Pinpoint the cell where the given text exists, returning its [X, Y] midpoint coordinate. 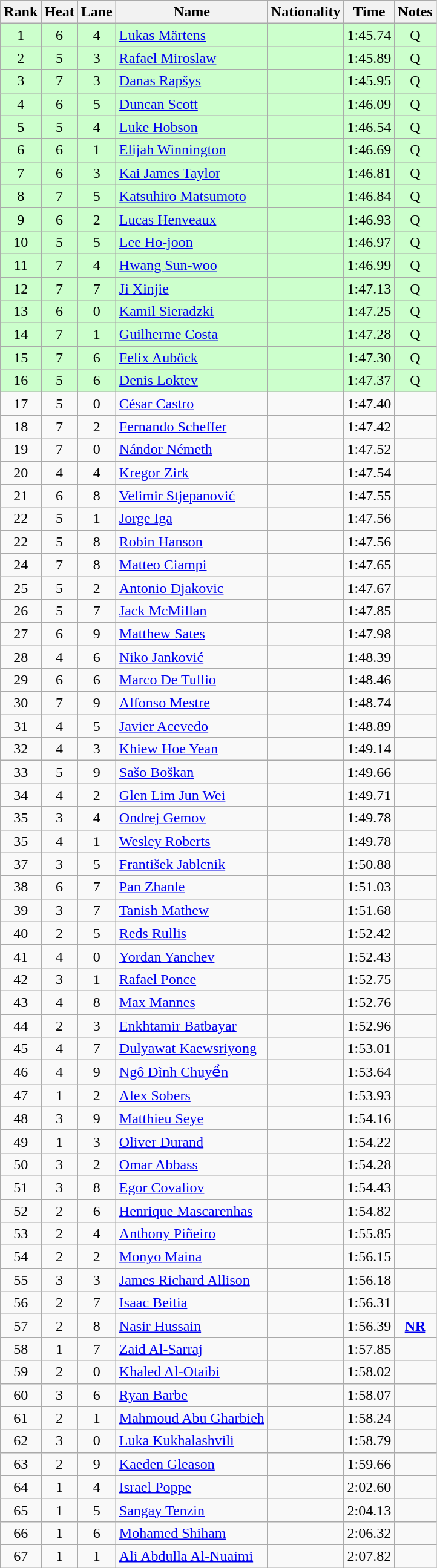
Egor Covaliov [191, 1187]
Fernando Scheffer [191, 427]
1:53.64 [369, 1072]
Matteo Ciampi [191, 565]
1:51.03 [369, 887]
1:47.65 [369, 565]
24 [21, 565]
1:59.66 [369, 1464]
1:58.24 [369, 1418]
15 [21, 358]
1:49.71 [369, 795]
Enkhtamir Batbayar [191, 1026]
49 [21, 1141]
Khaled Al-Otaibi [191, 1372]
1:47.40 [369, 404]
Luke Hobson [191, 127]
2:06.32 [369, 1533]
1:47.55 [369, 496]
Max Mannes [191, 1002]
1:46.54 [369, 127]
1:56.31 [369, 1303]
Mohamed Shiham [191, 1533]
1:48.89 [369, 726]
Kamil Sieradzki [191, 312]
Velimir Stjepanović [191, 496]
Jack McMillan [191, 611]
Tanish Mathew [191, 910]
Dulyawat Kaewsriyong [191, 1049]
Omar Abbass [191, 1164]
Lee Ho-joon [191, 242]
Niko Janković [191, 657]
1:58.02 [369, 1372]
Duncan Scott [191, 104]
1:52.43 [369, 956]
38 [21, 887]
1:47.28 [369, 335]
Felix Auböck [191, 358]
1:52.76 [369, 1002]
Zaid Al-Sarraj [191, 1349]
Robin Hanson [191, 542]
Javier Acevedo [191, 726]
28 [21, 657]
1:48.74 [369, 703]
11 [21, 265]
60 [21, 1395]
25 [21, 588]
58 [21, 1349]
Ji Xinjie [191, 289]
1:45.89 [369, 58]
51 [21, 1187]
Alex Sobers [191, 1095]
34 [21, 795]
53 [21, 1234]
1:54.22 [369, 1141]
50 [21, 1164]
Kai James Taylor [191, 173]
1:50.88 [369, 864]
1:54.16 [369, 1118]
Kaeden Gleason [191, 1464]
Rafael Miroslaw [191, 58]
1:47.37 [369, 381]
12 [21, 289]
1:56.18 [369, 1280]
37 [21, 864]
54 [21, 1257]
1:47.98 [369, 634]
26 [21, 611]
Name [191, 12]
1:54.82 [369, 1211]
1:48.39 [369, 657]
55 [21, 1280]
1:51.68 [369, 910]
1:47.42 [369, 427]
František Jablcnik [191, 864]
20 [21, 473]
Nasir Hussain [191, 1326]
Isaac Beitia [191, 1303]
Glen Lim Jun Wei [191, 795]
1:58.79 [369, 1441]
1:55.85 [369, 1234]
1:47.13 [369, 289]
45 [21, 1049]
1:53.01 [369, 1049]
Mahmoud Abu Gharbieh [191, 1418]
1:54.43 [369, 1187]
1:54.28 [369, 1164]
1:48.46 [369, 680]
1:49.14 [369, 749]
1:52.96 [369, 1026]
1:58.07 [369, 1395]
57 [21, 1326]
48 [21, 1118]
33 [21, 772]
1:47.25 [369, 312]
27 [21, 634]
1:56.39 [369, 1326]
Guilherme Costa [191, 335]
Sangay Tenzin [191, 1510]
Pan Zhanle [191, 887]
2:04.13 [369, 1510]
Reds Rullis [191, 933]
29 [21, 680]
Oliver Durand [191, 1141]
1:46.97 [369, 242]
Jorge Iga [191, 519]
Lukas Märtens [191, 35]
Ali Abdulla Al-Nuaimi [191, 1556]
Hwang Sun-woo [191, 265]
Yordan Yanchev [191, 956]
Heat [59, 12]
1:46.93 [369, 219]
1:47.67 [369, 588]
19 [21, 450]
40 [21, 933]
1:52.42 [369, 933]
Ryan Barbe [191, 1395]
1:46.99 [369, 265]
Anthony Piñeiro [191, 1234]
1:45.95 [369, 81]
James Richard Allison [191, 1280]
1:53.93 [369, 1095]
66 [21, 1533]
Monyo Maina [191, 1257]
46 [21, 1072]
18 [21, 427]
Antonio Djakovic [191, 588]
Lucas Henveaux [191, 219]
Nationality [306, 12]
1:46.09 [369, 104]
13 [21, 312]
Time [369, 12]
44 [21, 1026]
Henrique Mascarenhas [191, 1211]
65 [21, 1510]
1:57.85 [369, 1349]
62 [21, 1441]
Alfonso Mestre [191, 703]
Katsuhiro Matsumoto [191, 196]
16 [21, 381]
31 [21, 726]
Kregor Zirk [191, 473]
Matthieu Seye [191, 1118]
Sašo Boškan [191, 772]
1:56.15 [369, 1257]
1:49.66 [369, 772]
32 [21, 749]
39 [21, 910]
1:46.84 [369, 196]
43 [21, 1002]
César Castro [191, 404]
59 [21, 1372]
1:47.30 [369, 358]
61 [21, 1418]
Elijah Winnington [191, 150]
1:47.85 [369, 611]
30 [21, 703]
NR [415, 1326]
Nándor Németh [191, 450]
Ngô Đình Chuyền [191, 1072]
56 [21, 1303]
Notes [415, 12]
Matthew Sates [191, 634]
1:47.52 [369, 450]
Lane [97, 12]
21 [21, 496]
42 [21, 979]
Rank [21, 12]
Khiew Hoe Yean [191, 749]
10 [21, 242]
Israel Poppe [191, 1487]
67 [21, 1556]
1:46.81 [369, 173]
2:02.60 [369, 1487]
Ondrej Gemov [191, 818]
Luka Kukhalashvili [191, 1441]
1:52.75 [369, 979]
41 [21, 956]
Rafael Ponce [191, 979]
1:45.74 [369, 35]
52 [21, 1211]
Wesley Roberts [191, 841]
47 [21, 1095]
1:47.54 [369, 473]
1:46.69 [369, 150]
Denis Loktev [191, 381]
2:07.82 [369, 1556]
Marco De Tullio [191, 680]
14 [21, 335]
17 [21, 404]
Danas Rapšys [191, 81]
64 [21, 1487]
63 [21, 1464]
